Return [x, y] of the center of cell containing provided text 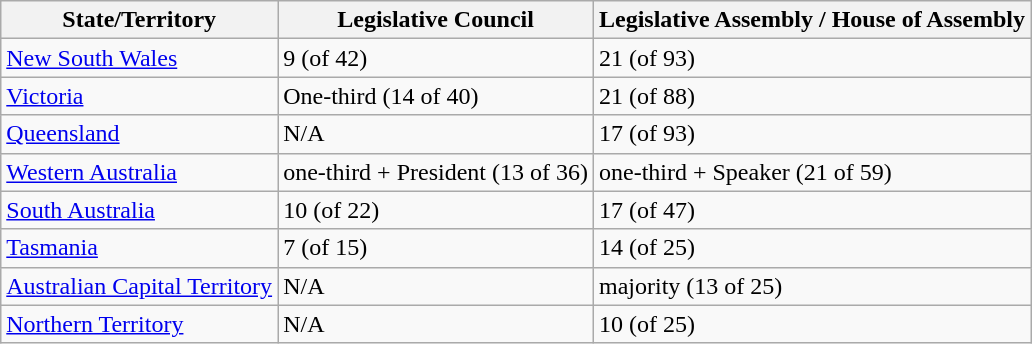
majority (13 of 25) [812, 286]
10 (of 25) [812, 324]
one-third + Speaker (21 of 59) [812, 172]
Queensland [140, 134]
Western Australia [140, 172]
South Australia [140, 210]
Legislative Assembly / House of Assembly [812, 20]
21 (of 88) [812, 96]
17 (of 47) [812, 210]
9 (of 42) [436, 58]
Legislative Council [436, 20]
Northern Territory [140, 324]
State/Territory [140, 20]
Victoria [140, 96]
New South Wales [140, 58]
17 (of 93) [812, 134]
14 (of 25) [812, 248]
Australian Capital Territory [140, 286]
10 (of 22) [436, 210]
21 (of 93) [812, 58]
one-third + President (13 of 36) [436, 172]
One-third (14 of 40) [436, 96]
7 (of 15) [436, 248]
Tasmania [140, 248]
